Return the [X, Y] coordinate for the center point of the cell that contains the specified text.  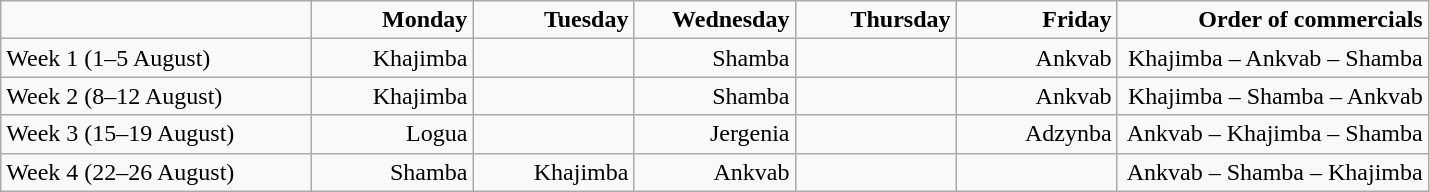
Khajimba – Ankvab – Shamba [1272, 58]
Logua [392, 134]
Ankvab – Shamba – Khajimba [1272, 172]
Monday [392, 20]
Jergenia [714, 134]
Thursday [876, 20]
Khajimba – Shamba – Ankvab [1272, 96]
Week 4 (22–26 August) [156, 172]
Order of commercials [1272, 20]
Week 2 (8–12 August) [156, 96]
Friday [1036, 20]
Week 1 (1–5 August) [156, 58]
Adzynba [1036, 134]
Wednesday [714, 20]
Ankvab – Khajimba – Shamba [1272, 134]
Tuesday [554, 20]
Week 3 (15–19 August) [156, 134]
